Capture the cell that displays the provided text and extract its [X, Y] central coordinate. 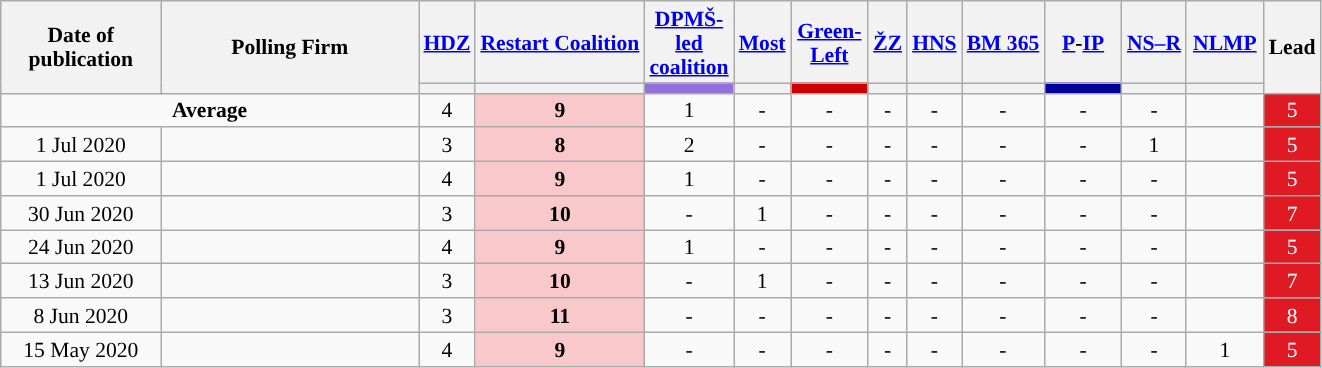
Date of publication [81, 47]
24 Jun 2020 [81, 247]
Lead [1292, 47]
11 [560, 315]
DPMŠ-led coalition [688, 42]
NLMP [1225, 42]
P-IP [1083, 42]
2 [688, 145]
NS–R [1154, 42]
Restart Coalition [560, 42]
Average [210, 110]
Green-Left [830, 42]
13 Jun 2020 [81, 281]
15 May 2020 [81, 349]
BM 365 [1004, 42]
ŽZ [888, 42]
HDZ [446, 42]
30 Jun 2020 [81, 213]
Most [762, 42]
HNS [934, 42]
8 Jun 2020 [81, 315]
Polling Firm [290, 47]
